From the cell containing the given text, extract its center point as [x, y] coordinate. 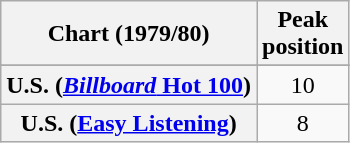
8 [302, 123]
U.S. (Billboard Hot 100) [129, 85]
Peakposition [302, 34]
10 [302, 85]
U.S. (Easy Listening) [129, 123]
Chart (1979/80) [129, 34]
